Output the [X, Y] coordinate of the center of the cell containing the given text.  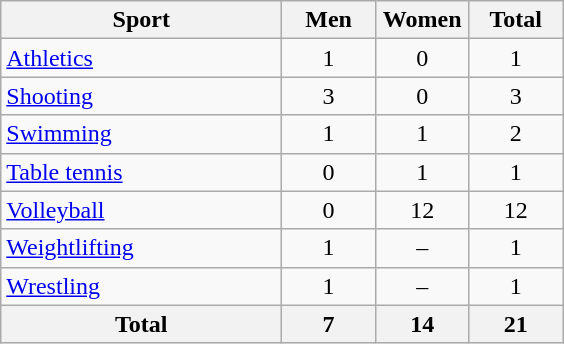
Sport [142, 20]
Athletics [142, 58]
14 [422, 324]
2 [516, 134]
7 [329, 324]
Volleyball [142, 210]
Shooting [142, 96]
Women [422, 20]
21 [516, 324]
Weightlifting [142, 248]
Table tennis [142, 172]
Men [329, 20]
Swimming [142, 134]
Wrestling [142, 286]
